Locate the cell with the specified text and output its (x, y) center coordinate. 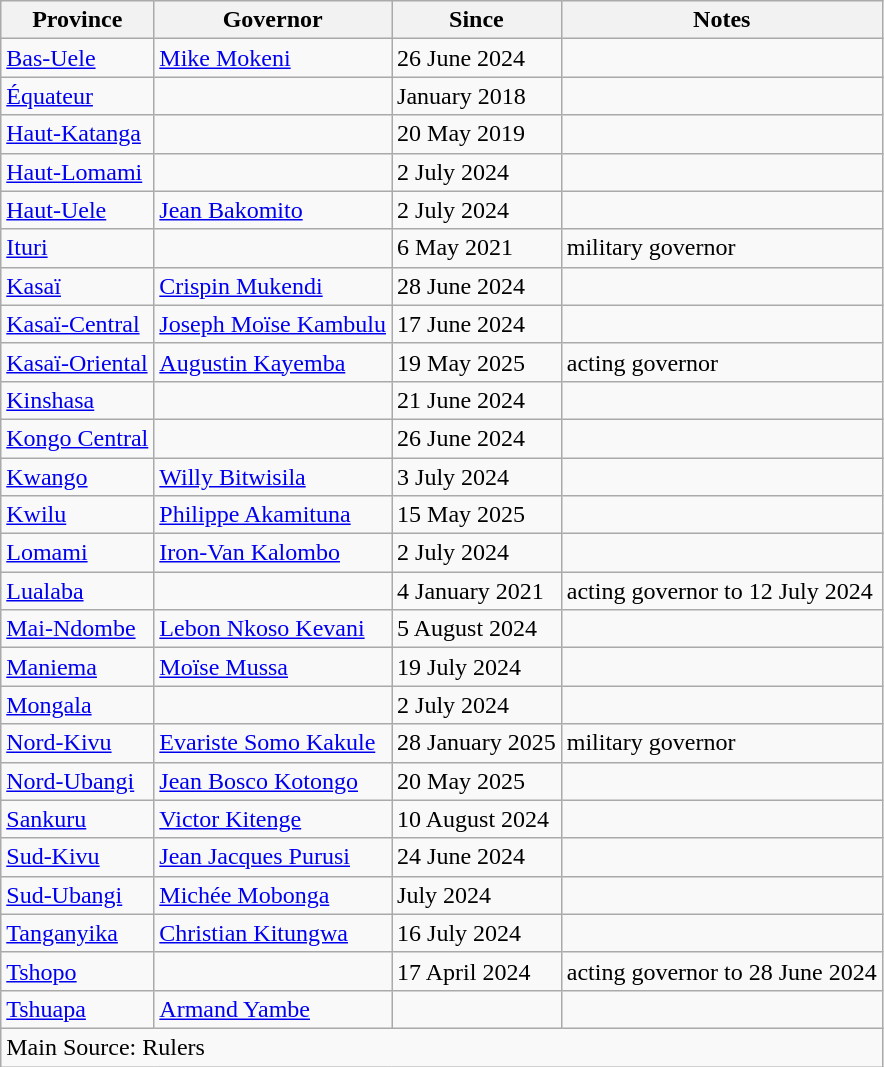
Willy Bitwisila (273, 477)
Jean Bosco Kotongo (273, 781)
Haut-Uele (78, 210)
Maniema (78, 667)
Tshopo (78, 971)
20 May 2025 (477, 781)
4 January 2021 (477, 591)
July 2024 (477, 895)
acting governor to 12 July 2024 (722, 591)
acting governor (722, 362)
Mai-Ndombe (78, 629)
Kasaï (78, 286)
Crispin Mukendi (273, 286)
Haut-Katanga (78, 134)
Augustin Kayemba (273, 362)
Governor (273, 20)
Main Source: Rulers (442, 1047)
28 January 2025 (477, 743)
Bas-Uele (78, 58)
Lebon Nkoso Kevani (273, 629)
Tanganyika (78, 933)
21 June 2024 (477, 400)
Haut-Lomami (78, 172)
acting governor to 28 June 2024 (722, 971)
Evariste Somo Kakule (273, 743)
Iron-Van Kalombo (273, 553)
Jean Bakomito (273, 210)
January 2018 (477, 96)
Nord-Kivu (78, 743)
Christian Kitungwa (273, 933)
3 July 2024 (477, 477)
Kwilu (78, 515)
Province (78, 20)
19 July 2024 (477, 667)
Since (477, 20)
Notes (722, 20)
Kwango (78, 477)
Équateur (78, 96)
Kongo Central (78, 438)
5 August 2024 (477, 629)
6 May 2021 (477, 248)
Jean Jacques Purusi (273, 857)
28 June 2024 (477, 286)
Lualaba (78, 591)
Kasaï-Central (78, 324)
Nord-Ubangi (78, 781)
Michée Mobonga (273, 895)
17 April 2024 (477, 971)
20 May 2019 (477, 134)
Sud-Ubangi (78, 895)
Kasaï-Oriental (78, 362)
Victor Kitenge (273, 819)
Armand Yambe (273, 1009)
19 May 2025 (477, 362)
16 July 2024 (477, 933)
Mike Mokeni (273, 58)
Joseph Moïse Kambulu (273, 324)
Sud-Kivu (78, 857)
Sankuru (78, 819)
Lomami (78, 553)
15 May 2025 (477, 515)
Tshuapa (78, 1009)
17 June 2024 (477, 324)
Philippe Akamituna (273, 515)
10 August 2024 (477, 819)
Kinshasa (78, 400)
Ituri (78, 248)
24 June 2024 (477, 857)
Mongala (78, 705)
Moïse Mussa (273, 667)
